Locate the cell with the specified text and output its [X, Y] center coordinate. 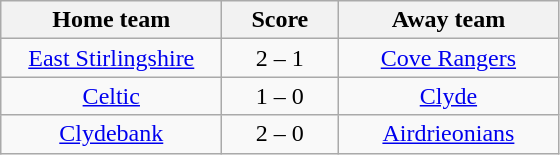
Score [280, 20]
Airdrieonians [448, 134]
1 – 0 [280, 96]
East Stirlingshire [112, 58]
Home team [112, 20]
Clyde [448, 96]
2 – 0 [280, 134]
Away team [448, 20]
Cove Rangers [448, 58]
2 – 1 [280, 58]
Clydebank [112, 134]
Celtic [112, 96]
